Capture the cell that displays the provided text and extract its [X, Y] central coordinate. 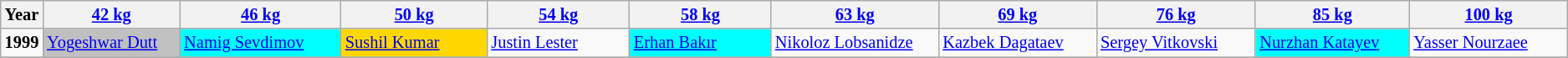
Yogeshwar Dutt [111, 43]
50 kg [414, 14]
Justin Lester [559, 43]
63 kg [855, 14]
Year [22, 14]
42 kg [111, 14]
Kazbek Dagataev [1017, 43]
69 kg [1017, 14]
Nikoloz Lobsanidze [855, 43]
Nurzhan Katayev [1332, 43]
85 kg [1332, 14]
1999 [22, 43]
58 kg [701, 14]
Erhan Bakır [701, 43]
Namig Sevdimov [261, 43]
46 kg [261, 14]
54 kg [559, 14]
Yasser Nourzaee [1489, 43]
Sushil Kumar [414, 43]
76 kg [1176, 14]
Sergey Vitkovski [1176, 43]
100 kg [1489, 14]
